Return the [X, Y] coordinate for the center point of the cell that contains the specified text.  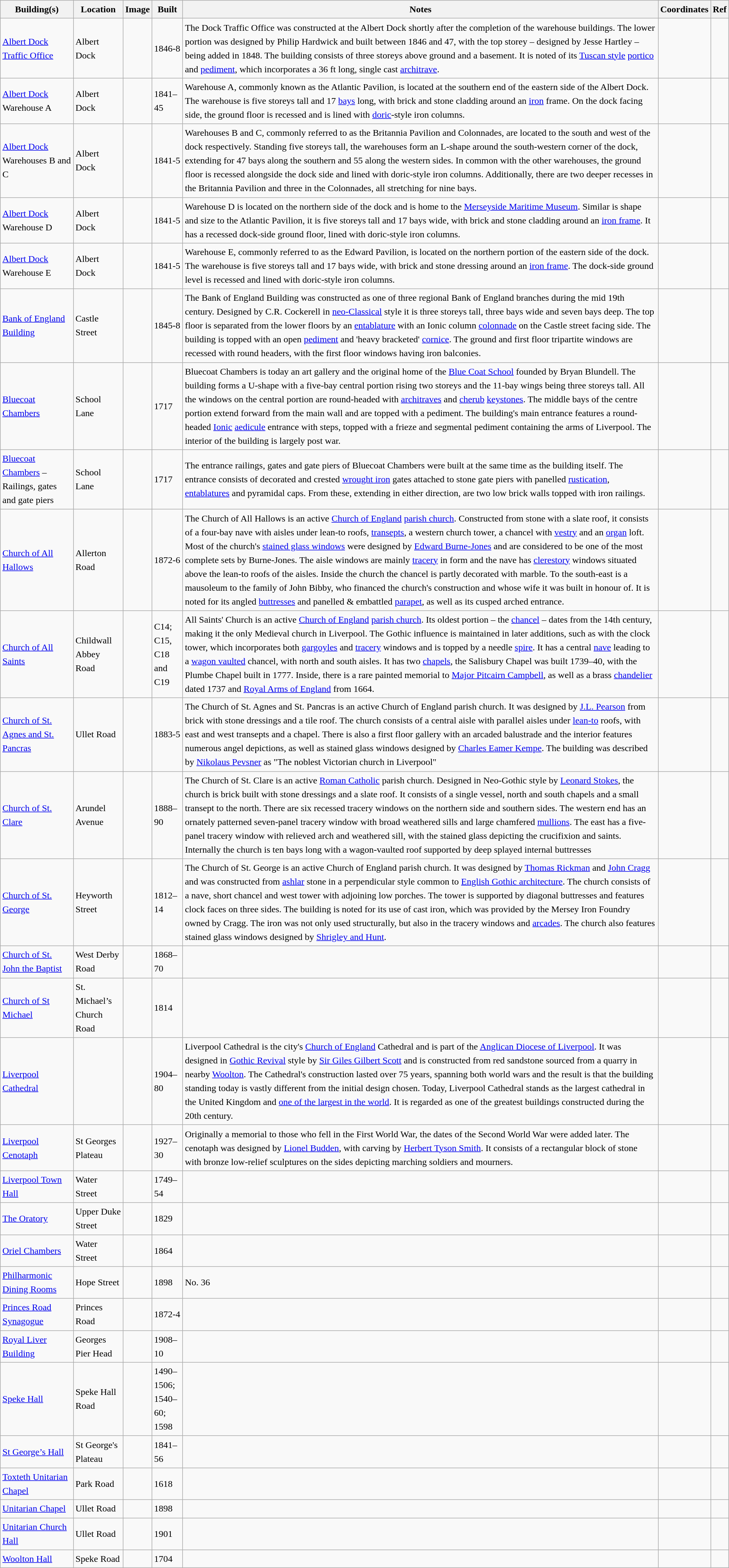
Princes Road Synagogue [37, 1315]
Albert Dock Warehouses B and C [37, 161]
Albert Dock Warehouse E [37, 266]
Upper Duke Street [98, 1218]
Bank of England Building [37, 325]
Allerton Road [98, 560]
Speke Hall Road [98, 1399]
1888–90 [167, 815]
1868–70 [167, 962]
The Oratory [37, 1218]
Princes Road [98, 1315]
1618 [167, 1484]
1927–30 [167, 1148]
1908–10 [167, 1346]
Park Road [98, 1484]
Church of All Saints [37, 654]
1883-5 [167, 735]
Church of St. John the Baptist [37, 962]
Location [98, 9]
1872-6 [167, 560]
1872-4 [167, 1315]
Speke Road [98, 1559]
Church of All Hallows [37, 560]
Unitarian Church Hall [37, 1534]
Built [167, 9]
1829 [167, 1218]
Bluecoat Chambers – Railings, gates and gate piers [37, 479]
Woolton Hall [37, 1559]
Church of St. Clare [37, 815]
Childwall Abbey Road [98, 654]
Church of St Michael [37, 1008]
No. 36 [420, 1282]
Bluecoat Chambers [37, 406]
Philharmonic Dining Rooms [37, 1282]
Albert Dock Warehouse A [37, 101]
1841–45 [167, 101]
Oriel Chambers [37, 1251]
St George’s Hall [37, 1451]
1812–14 [167, 902]
Albert Dock Warehouse D [37, 220]
Hope Street [98, 1282]
Speke Hall [37, 1399]
Image [138, 9]
Toxteth Unitarian Chapel [37, 1484]
C14; C15, C18 and C19 [167, 654]
St Georges Plateau [98, 1148]
Arundel Avenue [98, 815]
St. Michael’s Church Road [98, 1008]
Liverpool Town Hall [37, 1187]
Albert Dock Traffic Office [37, 48]
St George's Plateau [98, 1451]
Liverpool Cathedral [37, 1081]
1841–56 [167, 1451]
1845-8 [167, 325]
Coordinates [684, 9]
1704 [167, 1559]
1901 [167, 1534]
1846-8 [167, 48]
Royal Liver Building [37, 1346]
Liverpool Cenotaph [37, 1148]
1864 [167, 1251]
Castle Street [98, 325]
Church of St. Agnes and St. Pancras [37, 735]
Heyworth Street [98, 902]
Notes [420, 9]
Building(s) [37, 9]
1814 [167, 1008]
Church of St. George [37, 902]
1490–1506;1540–60;1598 [167, 1399]
Georges Pier Head [98, 1346]
1904–80 [167, 1081]
Ref [720, 9]
Unitarian Chapel [37, 1508]
1749–54 [167, 1187]
West Derby Road [98, 962]
